Find where the given text appears and provide that cell's center as (X, Y) coordinate. 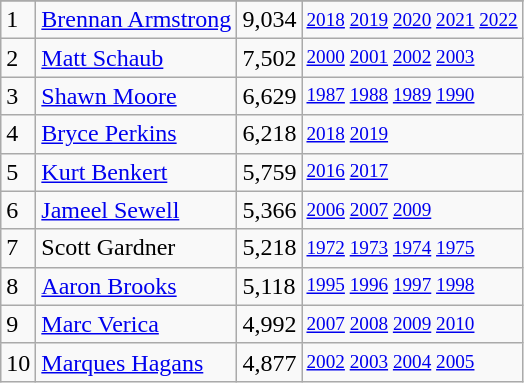
2002 2003 2004 2005 (412, 362)
1 (18, 20)
2000 2001 2002 2003 (412, 58)
2018 2019 (412, 134)
Scott Gardner (136, 248)
2006 2007 2009 (412, 210)
6 (18, 210)
Bryce Perkins (136, 134)
Jameel Sewell (136, 210)
10 (18, 362)
5,366 (270, 210)
6,218 (270, 134)
2007 2008 2009 2010 (412, 324)
8 (18, 286)
2018 2019 2020 2021 2022 (412, 20)
9 (18, 324)
1987 1988 1989 1990 (412, 96)
5,218 (270, 248)
1995 1996 1997 1998 (412, 286)
Kurt Benkert (136, 172)
5,118 (270, 286)
4,877 (270, 362)
5,759 (270, 172)
1972 1973 1974 1975 (412, 248)
3 (18, 96)
2 (18, 58)
5 (18, 172)
4,992 (270, 324)
4 (18, 134)
Shawn Moore (136, 96)
6,629 (270, 96)
Aaron Brooks (136, 286)
Brennan Armstrong (136, 20)
Marc Verica (136, 324)
7 (18, 248)
9,034 (270, 20)
7,502 (270, 58)
Matt Schaub (136, 58)
2016 2017 (412, 172)
Marques Hagans (136, 362)
